Capture the cell that displays the provided text and extract its [x, y] central coordinate. 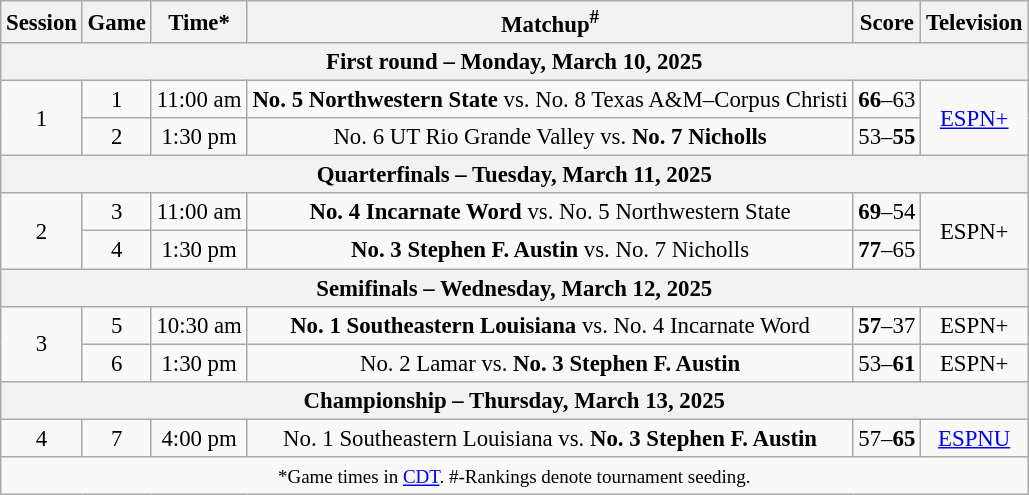
69–54 [887, 213]
Time* [199, 22]
Session [42, 22]
66–63 [887, 100]
No. 1 Southeastern Louisiana vs. No. 4 Incarnate Word [550, 325]
77–65 [887, 250]
10:30 am [199, 325]
No. 4 Incarnate Word vs. No. 5 Northwestern State [550, 213]
6 [116, 363]
57–65 [887, 438]
ESPNU [974, 438]
53–61 [887, 363]
Quarterfinals – Tuesday, March 11, 2025 [514, 175]
Semifinals – Wednesday, March 12, 2025 [514, 288]
No. 5 Northwestern State vs. No. 8 Texas A&M–Corpus Christi [550, 100]
7 [116, 438]
No. 2 Lamar vs. No. 3 Stephen F. Austin [550, 363]
No. 1 Southeastern Louisiana vs. No. 3 Stephen F. Austin [550, 438]
Game [116, 22]
53–55 [887, 137]
No. 6 UT Rio Grande Valley vs. No. 7 Nicholls [550, 137]
Score [887, 22]
5 [116, 325]
Championship – Thursday, March 13, 2025 [514, 400]
Television [974, 22]
Matchup# [550, 22]
57–37 [887, 325]
*Game times in CDT. #-Rankings denote tournament seeding. [514, 476]
No. 3 Stephen F. Austin vs. No. 7 Nicholls [550, 250]
4:00 pm [199, 438]
First round – Monday, March 10, 2025 [514, 62]
